Pinpoint the cell where the given text exists, returning its [X, Y] midpoint coordinate. 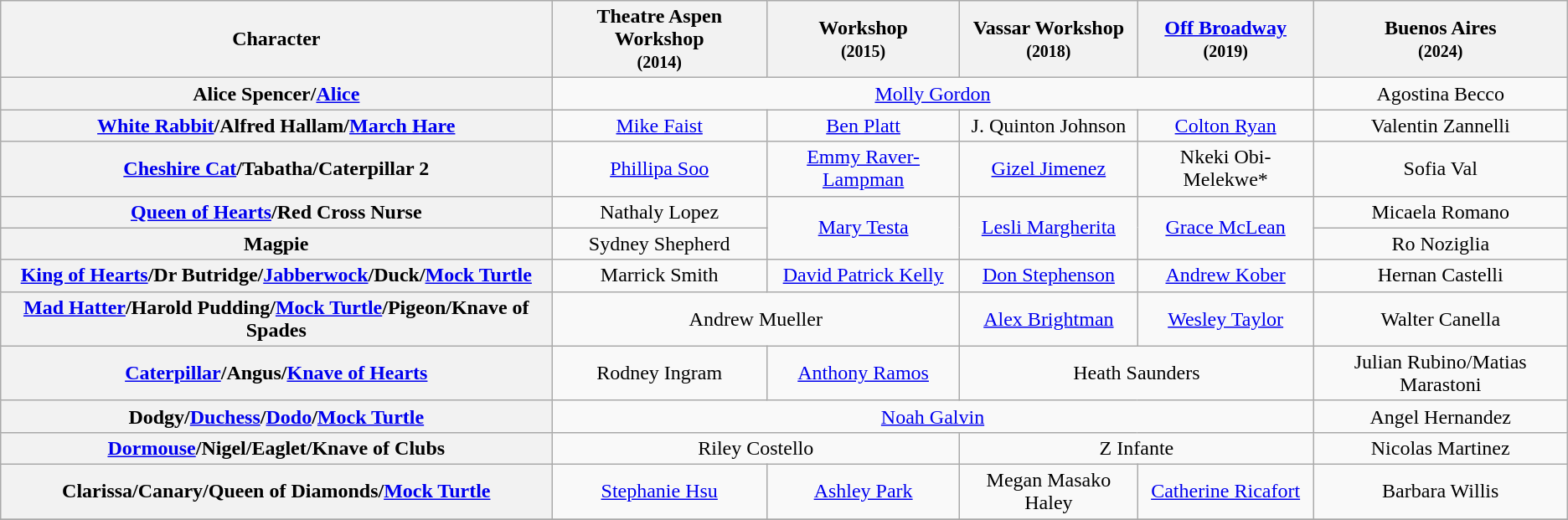
Don Stephenson [1049, 275]
Phillipa Soo [660, 169]
Buenos Aires (2024) [1441, 39]
Walter Canella [1441, 318]
Anthony Ramos [864, 373]
Cheshire Cat/Tabatha/Caterpillar 2 [276, 169]
Off Broadway (2019) [1225, 39]
Grace McLean [1225, 228]
Nicolas Martinez [1441, 448]
Valentin Zannelli [1441, 126]
Stephanie Hsu [660, 491]
Heath Saunders [1137, 373]
Emmy Raver-Lampman [864, 169]
Theatre Aspen Workshop(2014) [660, 39]
Queen of Hearts/Red Cross Nurse [276, 212]
Megan Masako Haley [1049, 491]
Vassar Workshop(2018) [1049, 39]
Angel Hernandez [1441, 416]
Mad Hatter/Harold Pudding/Mock Turtle/Pigeon/Knave of Spades [276, 318]
David Patrick Kelly [864, 275]
Dormouse/Nigel/Eaglet/Knave of Clubs [276, 448]
Barbara Willis [1441, 491]
Julian Rubino/Matias Marastoni [1441, 373]
Nathaly Lopez [660, 212]
Riley Costello [756, 448]
Micaela Romano [1441, 212]
Mike Faist [660, 126]
Wesley Taylor [1225, 318]
Noah Galvin [933, 416]
Marrick Smith [660, 275]
Agostina Becco [1441, 94]
Dodgy/Duchess/Dodo/Mock Turtle [276, 416]
Sofia Val [1441, 169]
Hernan Castelli [1441, 275]
Ro Noziglia [1441, 244]
White Rabbit/Alfred Hallam/March Hare [276, 126]
Colton Ryan [1225, 126]
Nkeki Obi-Melekwe* [1225, 169]
King of Hearts/Dr Butridge/Jabberwock/Duck/Mock Turtle [276, 275]
Rodney Ingram [660, 373]
Character [276, 39]
Mary Testa [864, 228]
Lesli Margherita [1049, 228]
Workshop(2015) [864, 39]
Ashley Park [864, 491]
Alice Spencer/Alice [276, 94]
Z Infante [1137, 448]
Gizel Jimenez [1049, 169]
Alex Brightman [1049, 318]
Andrew Mueller [756, 318]
J. Quinton Johnson [1049, 126]
Ben Platt [864, 126]
Caterpillar/Angus/Knave of Hearts [276, 373]
Clarissa/Canary/Queen of Diamonds/Mock Turtle [276, 491]
Catherine Ricafort [1225, 491]
Sydney Shepherd [660, 244]
Molly Gordon [933, 94]
Andrew Kober [1225, 275]
Magpie [276, 244]
